Provide the (x, y) coordinate of the cell's center where the given text is located.  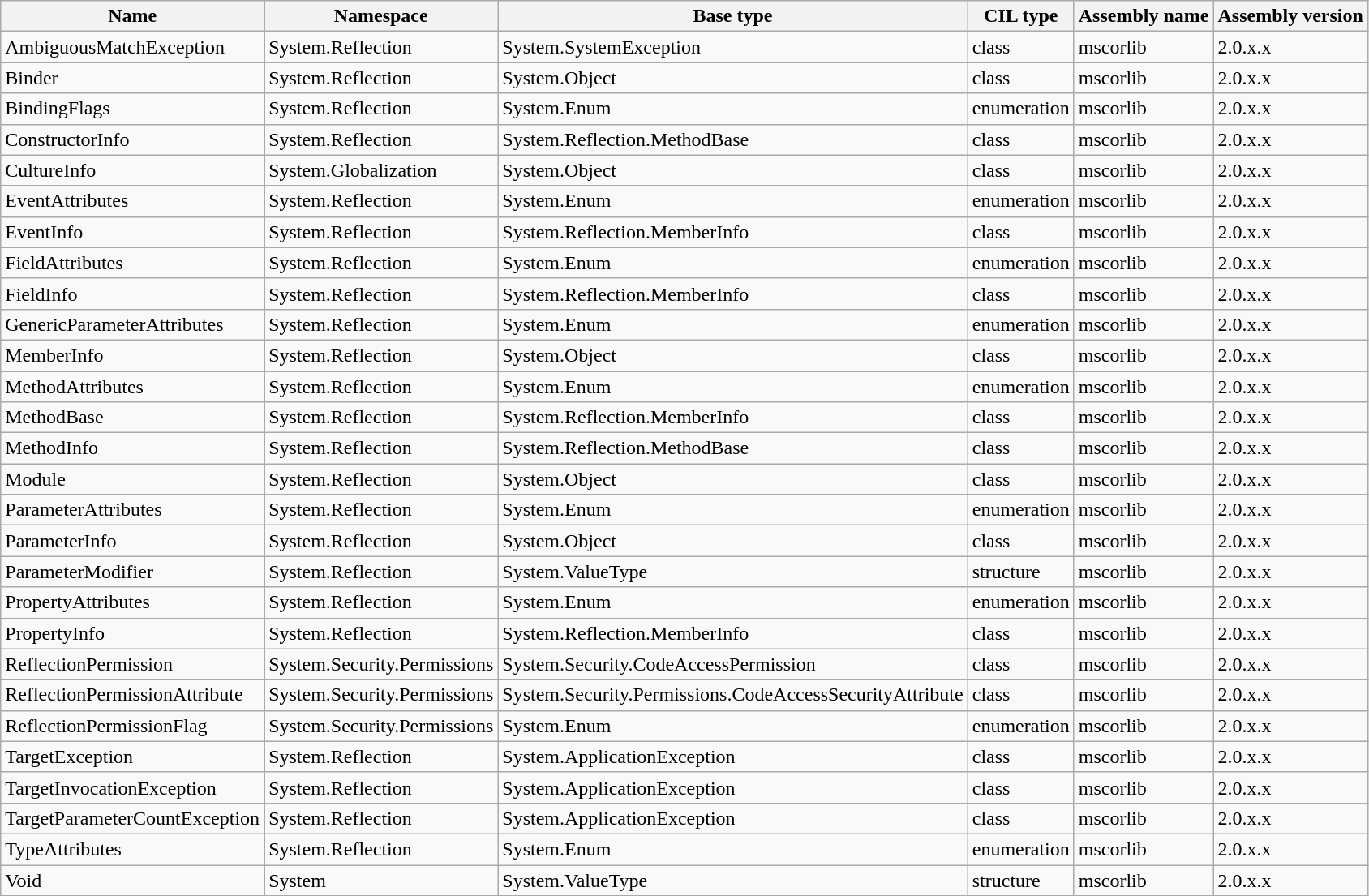
PropertyAttributes (133, 602)
BindingFlags (133, 109)
TargetException (133, 757)
GenericParameterAttributes (133, 324)
EventInfo (133, 232)
System.Security.CodeAccessPermission (733, 664)
ParameterAttributes (133, 510)
ReflectionPermissionFlag (133, 726)
ParameterInfo (133, 541)
TargetParameterCountException (133, 818)
MethodAttributes (133, 387)
ReflectionPermission (133, 664)
ConstructorInfo (133, 139)
System.Security.Permissions.CodeAccessSecurityAttribute (733, 695)
Void (133, 880)
TargetInvocationException (133, 787)
Assembly version (1290, 16)
System.SystemException (733, 47)
CultureInfo (133, 170)
EventAttributes (133, 201)
PropertyInfo (133, 633)
TypeAttributes (133, 849)
FieldAttributes (133, 263)
AmbiguousMatchException (133, 47)
Name (133, 16)
System (381, 880)
CIL type (1020, 16)
ReflectionPermissionAttribute (133, 695)
FieldInfo (133, 294)
MethodBase (133, 418)
Namespace (381, 16)
Module (133, 479)
MethodInfo (133, 448)
MemberInfo (133, 355)
ParameterModifier (133, 572)
Binder (133, 78)
Assembly name (1144, 16)
System.Globalization (381, 170)
Base type (733, 16)
